Provide the (X, Y) coordinate of the cell's center where the given text is located.  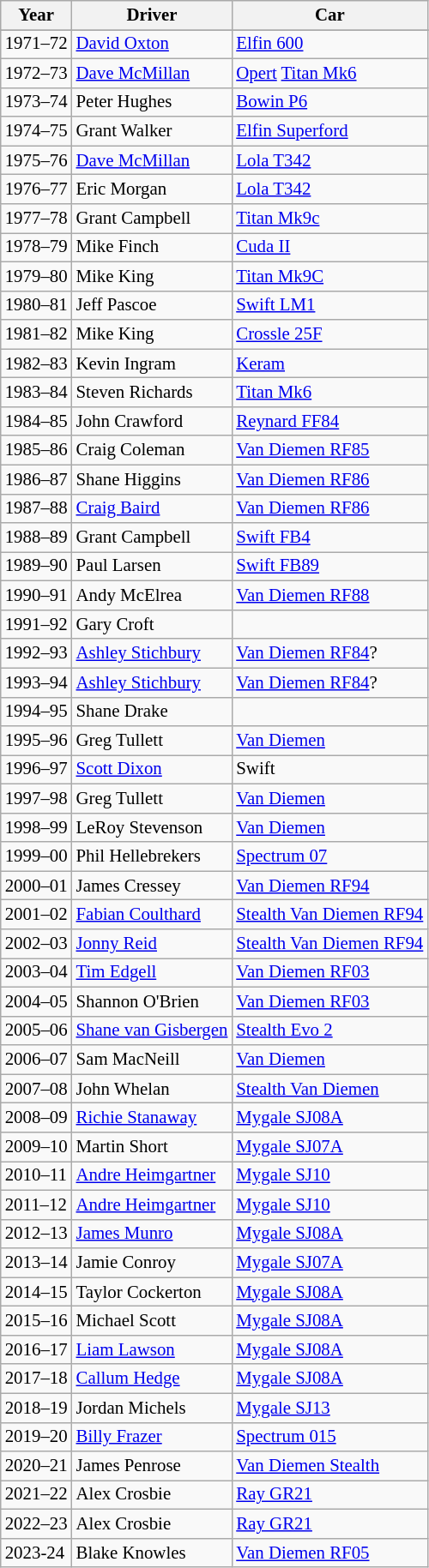
Paul Larsen (153, 567)
John Whelan (153, 1089)
2003–04 (36, 973)
Reynard FF84 (329, 421)
1989–90 (36, 567)
1987–88 (36, 508)
1979–80 (36, 276)
Stealth Van Diemen (329, 1089)
Crossle 25F (329, 334)
Craig Baird (153, 508)
1994–95 (36, 712)
2015–16 (36, 1321)
1995–96 (36, 741)
Keram (329, 363)
Driver (153, 15)
1971–72 (36, 44)
Titan Mk6 (329, 393)
1977–78 (36, 219)
Scott Dixon (153, 770)
2021–22 (36, 1495)
Shane Higgins (153, 479)
1984–85 (36, 421)
Shane van Gisbergen (153, 1030)
1988–89 (36, 538)
1991–92 (36, 624)
Swift FB89 (329, 567)
2019–20 (36, 1437)
2020–21 (36, 1466)
Van Diemen RF05 (329, 1553)
2000–01 (36, 886)
Andy McElrea (153, 596)
1982–83 (36, 363)
2005–06 (36, 1030)
2012–13 (36, 1234)
Martin Short (153, 1147)
2006–07 (36, 1060)
2001–02 (36, 915)
John Crawford (153, 421)
Elfin Superford (329, 131)
Liam Lawson (153, 1349)
1996–97 (36, 770)
1973–74 (36, 102)
2018–19 (36, 1408)
Craig Coleman (153, 450)
Van Diemen RF88 (329, 596)
1998–99 (36, 827)
1975–76 (36, 160)
Jeff Pascoe (153, 305)
James Cressey (153, 886)
Jamie Conroy (153, 1263)
1993–94 (36, 682)
Kevin Ingram (153, 363)
David Oxton (153, 44)
2009–10 (36, 1147)
2002–03 (36, 944)
2011–12 (36, 1205)
James Penrose (153, 1466)
Swift FB4 (329, 538)
2016–17 (36, 1349)
Tim Edgell (153, 973)
1983–84 (36, 393)
Phil Hellebrekers (153, 856)
1997–98 (36, 798)
Michael Scott (153, 1321)
Grant Walker (153, 131)
2013–14 (36, 1263)
Van Diemen RF85 (329, 450)
1976–77 (36, 189)
Taylor Cockerton (153, 1292)
Billy Frazer (153, 1437)
2004–05 (36, 1001)
Spectrum 07 (329, 856)
Blake Knowles (153, 1553)
Van Diemen Stealth (329, 1466)
1981–82 (36, 334)
1974–75 (36, 131)
Sam MacNeill (153, 1060)
Opert Titan Mk6 (329, 73)
Mike Finch (153, 247)
Eric Morgan (153, 189)
James Munro (153, 1234)
1980–81 (36, 305)
Callum Hedge (153, 1379)
Shane Drake (153, 712)
2008–09 (36, 1118)
Swift LM1 (329, 305)
Jonny Reid (153, 944)
Peter Hughes (153, 102)
Year (36, 15)
Van Diemen RF94 (329, 886)
2017–18 (36, 1379)
2022–23 (36, 1524)
1978–79 (36, 247)
1999–00 (36, 856)
Cuda II (329, 247)
Elfin 600 (329, 44)
Steven Richards (153, 393)
1986–87 (36, 479)
Mygale SJ13 (329, 1408)
1990–91 (36, 596)
Shannon O'Brien (153, 1001)
2010–11 (36, 1175)
Jordan Michels (153, 1408)
Richie Stanaway (153, 1118)
Titan Mk9c (329, 219)
Swift (329, 770)
1972–73 (36, 73)
Gary Croft (153, 624)
1985–86 (36, 450)
Bowin P6 (329, 102)
Car (329, 15)
2023-24 (36, 1553)
2007–08 (36, 1089)
2014–15 (36, 1292)
1992–93 (36, 653)
LeRoy Stevenson (153, 827)
Spectrum 015 (329, 1437)
Stealth Evo 2 (329, 1030)
Titan Mk9C (329, 276)
Fabian Coulthard (153, 915)
